Find where the given text appears and provide that cell's center as (X, Y) coordinate. 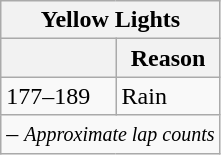
– Approximate lap counts (110, 134)
177–189 (58, 96)
Reason (168, 58)
Rain (168, 96)
Yellow Lights (110, 20)
